Detect which cell encompasses the target text, then output its (X, Y) center coordinate. 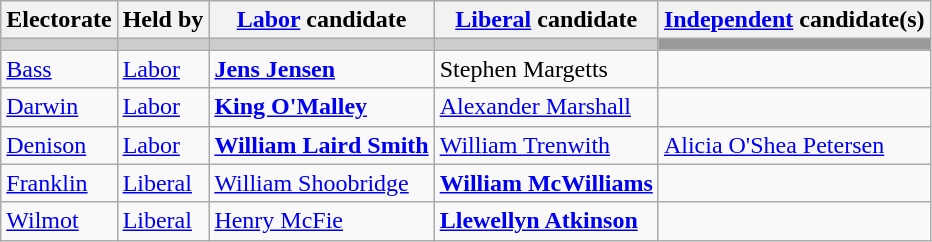
William Trenwith (546, 145)
Independent candidate(s) (794, 20)
Held by (163, 20)
Labor candidate (322, 20)
Alexander Marshall (546, 107)
Liberal candidate (546, 20)
Denison (59, 145)
Franklin (59, 183)
Darwin (59, 107)
King O'Malley (322, 107)
Electorate (59, 20)
Wilmot (59, 221)
Alicia O'Shea Petersen (794, 145)
Stephen Margetts (546, 69)
Bass (59, 69)
William McWilliams (546, 183)
Henry McFie (322, 221)
William Shoobridge (322, 183)
Llewellyn Atkinson (546, 221)
Jens Jensen (322, 69)
William Laird Smith (322, 145)
